Return [x, y] of the center of cell containing provided text 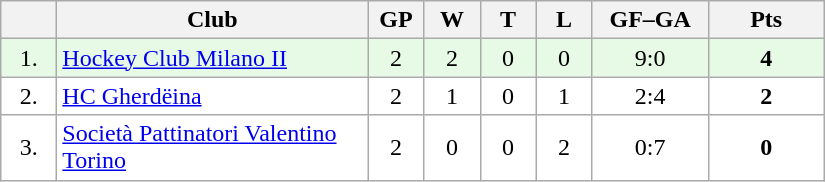
GF–GA [650, 20]
W [452, 20]
0:7 [650, 148]
2:4 [650, 96]
2. [29, 96]
3. [29, 148]
HC Gherdëina [212, 96]
T [508, 20]
Società Pattinatori Valentino Torino [212, 148]
Hockey Club Milano II [212, 58]
Pts [766, 20]
4 [766, 58]
GP [396, 20]
L [564, 20]
Club [212, 20]
1. [29, 58]
9:0 [650, 58]
